Search for the cell housing the specified text and yield its [x, y] center coordinate. 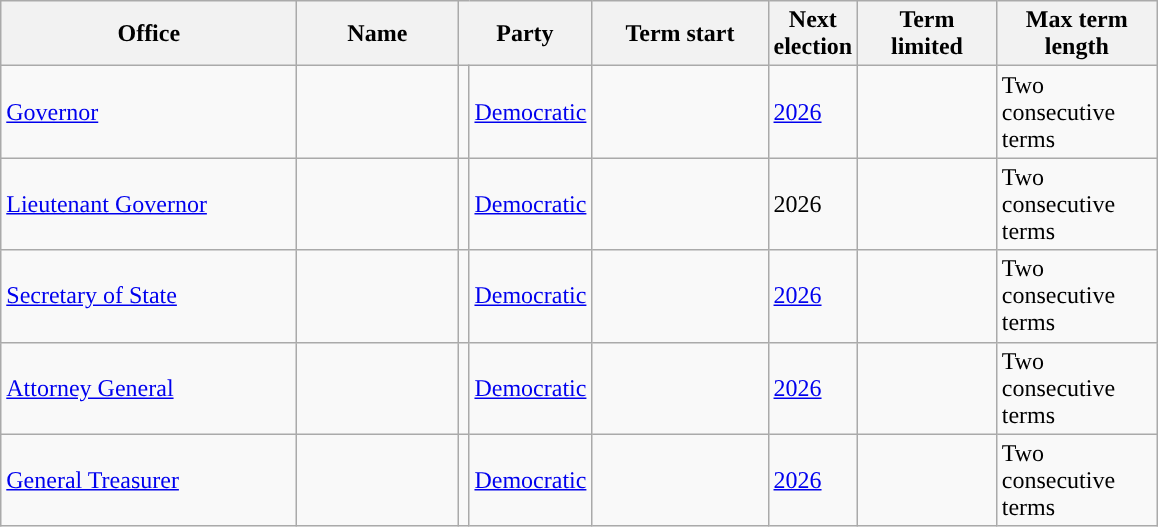
Attorney General [149, 388]
Office [149, 34]
Governor [149, 112]
General Treasurer [149, 480]
Term limited [928, 34]
Next election [813, 34]
Term start [680, 34]
Secretary of State [149, 296]
Name [378, 34]
Lieutenant Governor [149, 204]
Party [525, 34]
Max term length [1076, 34]
